Extract the (X, Y) coordinate from the center of the cell holding the provided text.  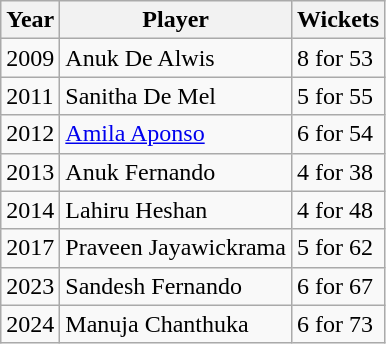
2011 (30, 96)
Praveen Jayawickrama (176, 248)
2009 (30, 58)
5 for 55 (338, 96)
Lahiru Heshan (176, 210)
Amila Aponso (176, 134)
Sanitha De Mel (176, 96)
6 for 54 (338, 134)
Wickets (338, 20)
Sandesh Fernando (176, 286)
4 for 48 (338, 210)
2024 (30, 324)
Manuja Chanthuka (176, 324)
Anuk Fernando (176, 172)
Anuk De Alwis (176, 58)
6 for 67 (338, 286)
Player (176, 20)
6 for 73 (338, 324)
Year (30, 20)
2023 (30, 286)
5 for 62 (338, 248)
8 for 53 (338, 58)
2014 (30, 210)
2012 (30, 134)
4 for 38 (338, 172)
2013 (30, 172)
2017 (30, 248)
